Scan for the cell matching the given text and deliver its [X, Y] coordinate at center. 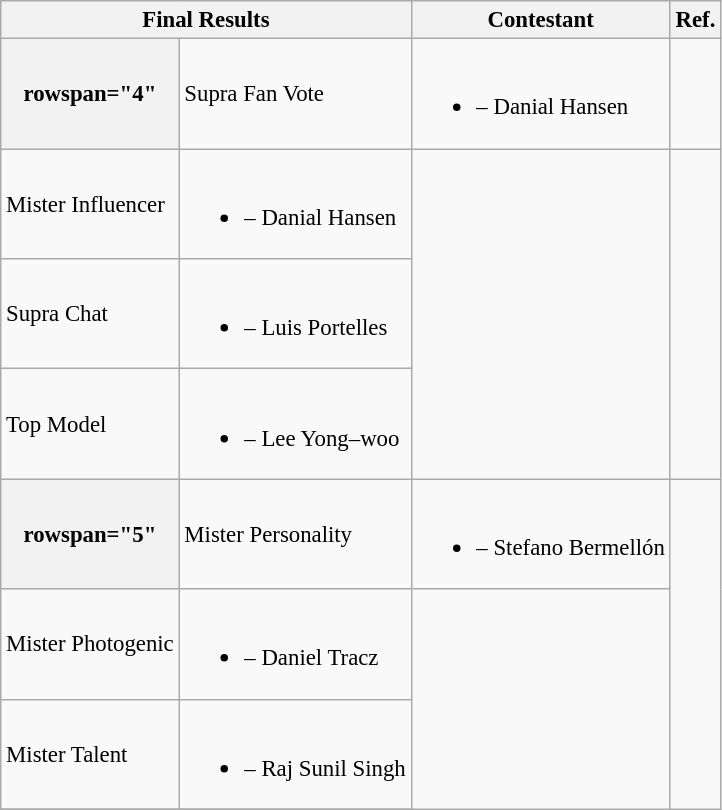
Final Results [206, 20]
– Lee Yong–woo [295, 424]
Mister Photogenic [90, 644]
rowspan="5" [90, 534]
– Stefano Bermellón [540, 534]
Supra Fan Vote [295, 94]
Top Model [90, 424]
– Raj Sunil Singh [295, 754]
– Daniel Tracz [295, 644]
Mister Influencer [90, 204]
rowspan="4" [90, 94]
Supra Chat [90, 314]
Mister Personality [295, 534]
Contestant [540, 20]
Mister Talent [90, 754]
Ref. [695, 20]
– Luis Portelles [295, 314]
